Identify which cell holds the provided text, then report its [x, y] central coordinate. 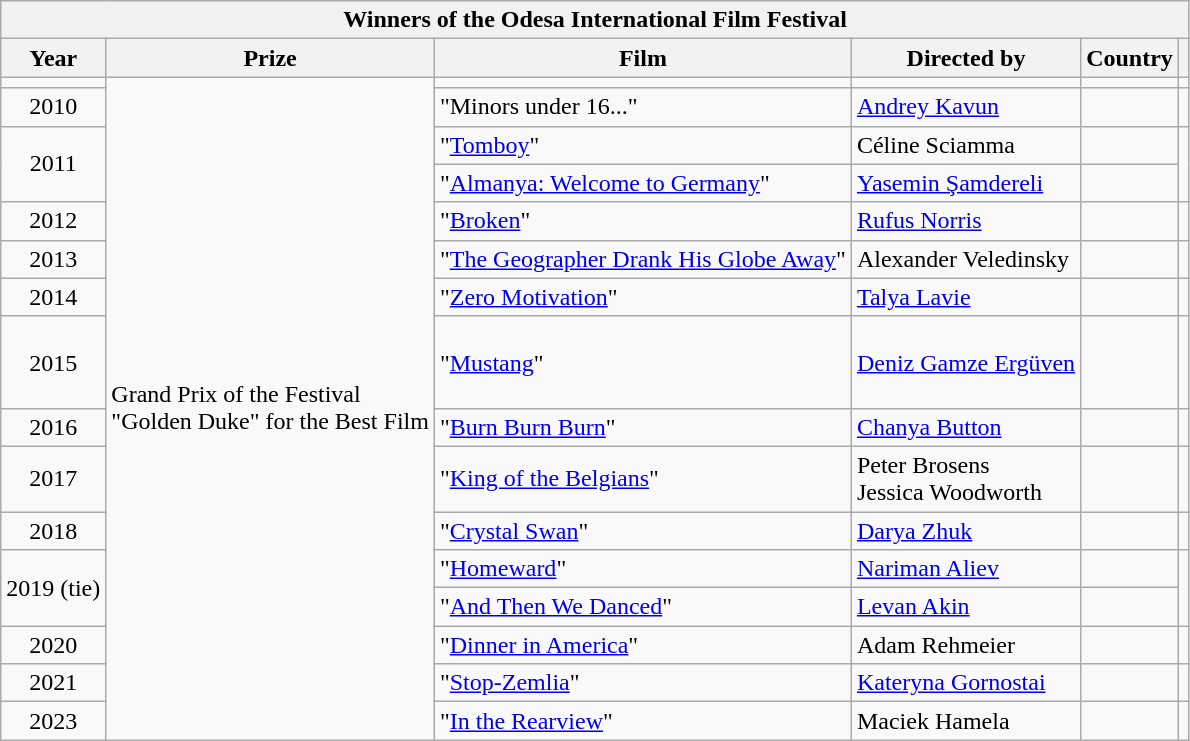
Country [1130, 58]
Rufus Norris [966, 221]
2011 [54, 164]
Andrey Kavun [966, 107]
Year [54, 58]
Alexander Veledinsky [966, 259]
2012 [54, 221]
"Tomboy" [642, 145]
Yasemin Şamdereli [966, 183]
2014 [54, 297]
Prize [270, 58]
Winners of the Odesa International Film Festival [596, 20]
Film [642, 58]
Chanya Button [966, 427]
2018 [54, 531]
Deniz Gamze Ergüven [966, 362]
"Mustang" [642, 362]
"Burn Burn Burn" [642, 427]
Céline Sciamma [966, 145]
"And Then We Danced" [642, 607]
Levan Akin [966, 607]
2010 [54, 107]
2017 [54, 478]
2013 [54, 259]
2020 [54, 645]
Directed by [966, 58]
Maciek Hamela [966, 721]
2016 [54, 427]
Nariman Aliev [966, 569]
"Broken" [642, 221]
"Homeward" [642, 569]
Peter BrosensJessica Woodworth [966, 478]
"King of the Belgians" [642, 478]
"In the Rearview" [642, 721]
"The Geographer Drank His Globe Away" [642, 259]
"Crystal Swan" [642, 531]
Adam Rehmeier [966, 645]
"Stop-Zemlia" [642, 683]
Grand Prix of the Festival"Golden Duke" for the Best Film [270, 408]
2015 [54, 362]
Kateryna Gornostai [966, 683]
2019 (tie) [54, 588]
2023 [54, 721]
"Zero Motivation" [642, 297]
Darya Zhuk [966, 531]
2021 [54, 683]
"Minors under 16..." [642, 107]
Talya Lavie [966, 297]
"Almanya: Welcome to Germany" [642, 183]
"Dinner in America" [642, 645]
